Search for the cell housing the specified text and yield its (x, y) center coordinate. 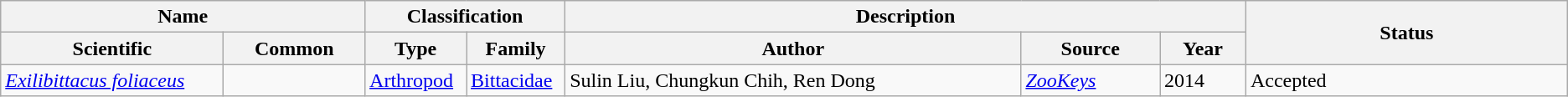
Type (415, 48)
Description (906, 17)
Exilibittacus foliaceus (112, 80)
Classification (466, 17)
2014 (1203, 80)
Common (295, 48)
Scientific (112, 48)
Accepted (1406, 80)
ZooKeys (1091, 80)
Family (516, 48)
Source (1091, 48)
Year (1203, 48)
Arthropod (415, 80)
Bittacidae (516, 80)
Author (793, 48)
Name (183, 17)
Status (1406, 33)
Sulin Liu, Chungkun Chih, Ren Dong (793, 80)
